Search for the cell housing the specified text and yield its (X, Y) center coordinate. 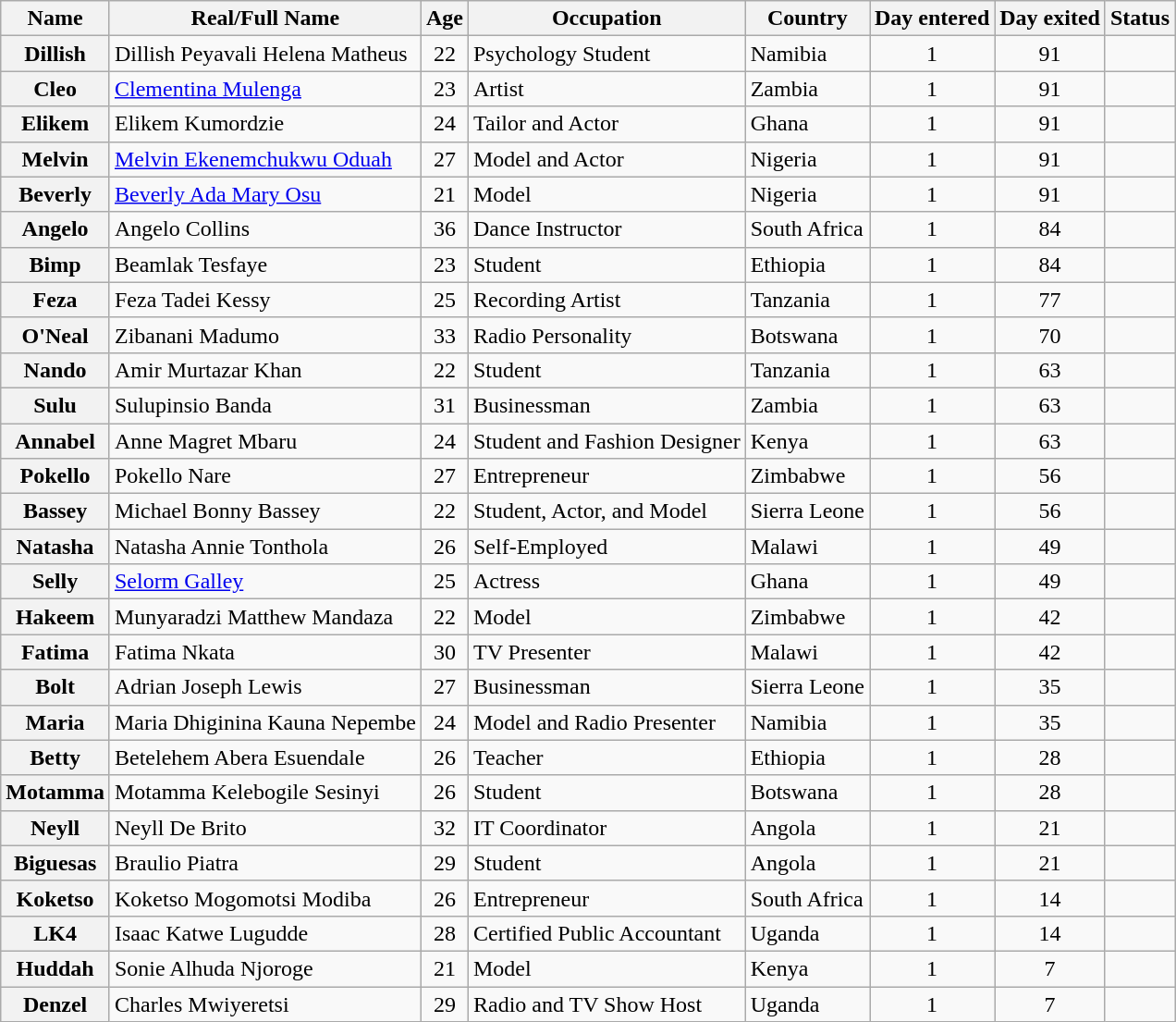
TV Presenter (606, 652)
Natasha (55, 547)
Neyll De Brito (264, 828)
Feza Tadei Kessy (264, 300)
Denzel (55, 1004)
Teacher (606, 757)
Hakeem (55, 617)
Clementina Mulenga (264, 89)
Radio Personality (606, 335)
Psychology Student (606, 54)
Beverly (55, 194)
Fatima (55, 652)
Selly (55, 582)
Maria Dhiginina Kauna Nepembe (264, 722)
Charles Mwiyeretsi (264, 1004)
Bimp (55, 265)
Sonie Alhuda Njoroge (264, 968)
Model and Radio Presenter (606, 722)
Dillish Peyavali Helena Matheus (264, 54)
Dillish (55, 54)
Day entered (932, 18)
Self-Employed (606, 547)
Adrian Joseph Lewis (264, 687)
O'Neal (55, 335)
Biguesas (55, 863)
30 (444, 652)
Occupation (606, 18)
Radio and TV Show Host (606, 1004)
Maria (55, 722)
Huddah (55, 968)
Name (55, 18)
Day exited (1050, 18)
Actress (606, 582)
Tailor and Actor (606, 124)
36 (444, 229)
Motamma Kelebogile Sesinyi (264, 793)
Pokello (55, 476)
Student, Actor, and Model (606, 511)
Elikem (55, 124)
Betelehem Abera Esuendale (264, 757)
Amir Murtazar Khan (264, 370)
Certified Public Accountant (606, 933)
Bolt (55, 687)
Cleo (55, 89)
Zibanani Madumo (264, 335)
Neyll (55, 828)
Angelo Collins (264, 229)
70 (1050, 335)
Elikem Kumordzie (264, 124)
33 (444, 335)
Student and Fashion Designer (606, 441)
Recording Artist (606, 300)
Motamma (55, 793)
Annabel (55, 441)
Betty (55, 757)
Fatima Nkata (264, 652)
Isaac Katwe Lugudde (264, 933)
31 (444, 405)
Dance Instructor (606, 229)
IT Coordinator (606, 828)
Anne Magret Mbaru (264, 441)
Status (1139, 18)
77 (1050, 300)
Beamlak Tesfaye (264, 265)
Beverly Ada Mary Osu (264, 194)
Real/Full Name (264, 18)
Natasha Annie Tonthola (264, 547)
Model and Actor (606, 159)
Sulu (55, 405)
Artist (606, 89)
Nando (55, 370)
Melvin Ekenemchukwu Oduah (264, 159)
Sulupinsio Banda (264, 405)
Angelo (55, 229)
Braulio Piatra (264, 863)
Age (444, 18)
Selorm Galley (264, 582)
Feza (55, 300)
Koketso (55, 898)
Munyaradzi Matthew Mandaza (264, 617)
Country (807, 18)
Michael Bonny Bassey (264, 511)
32 (444, 828)
Koketso Mogomotsi Modiba (264, 898)
Melvin (55, 159)
Bassey (55, 511)
Pokello Nare (264, 476)
LK4 (55, 933)
